Search for the cell housing the specified text and yield its (X, Y) center coordinate. 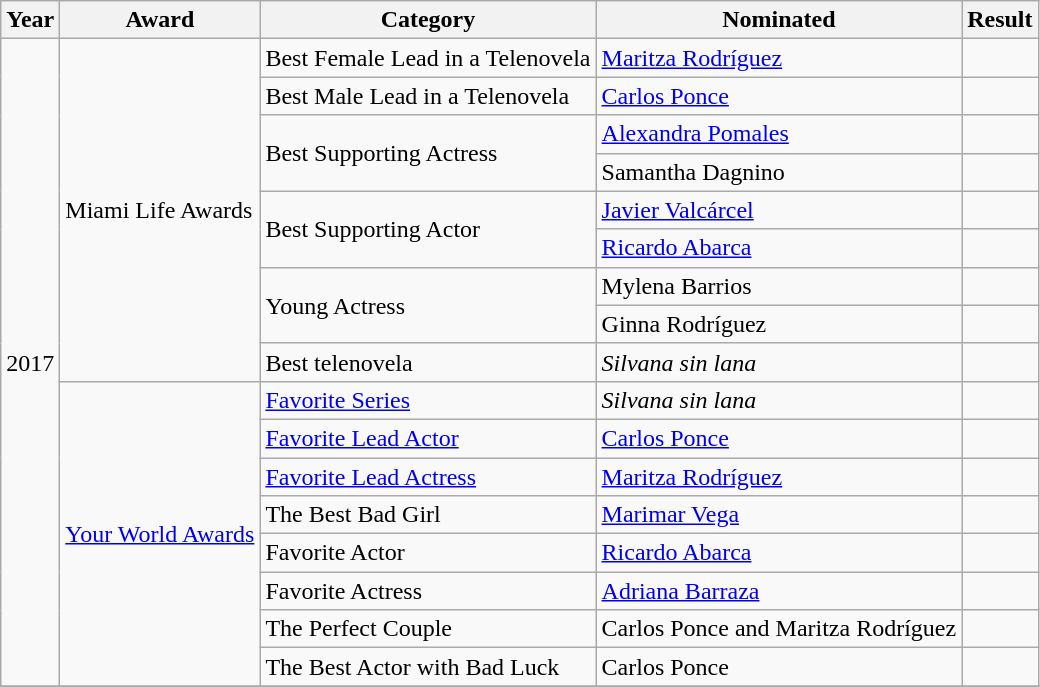
Award (160, 20)
Best telenovela (428, 362)
Category (428, 20)
Samantha Dagnino (779, 172)
Favorite Lead Actor (428, 438)
2017 (30, 362)
Marimar Vega (779, 515)
Nominated (779, 20)
Javier Valcárcel (779, 210)
Best Supporting Actor (428, 229)
Miami Life Awards (160, 210)
The Best Bad Girl (428, 515)
Favorite Actor (428, 553)
Favorite Actress (428, 591)
Best Female Lead in a Telenovela (428, 58)
The Best Actor with Bad Luck (428, 667)
Ginna Rodríguez (779, 324)
Favorite Lead Actress (428, 477)
Result (1000, 20)
Best Supporting Actress (428, 153)
Mylena Barrios (779, 286)
Adriana Barraza (779, 591)
The Perfect Couple (428, 629)
Year (30, 20)
Carlos Ponce and Maritza Rodríguez (779, 629)
Your World Awards (160, 533)
Alexandra Pomales (779, 134)
Best Male Lead in a Telenovela (428, 96)
Young Actress (428, 305)
Favorite Series (428, 400)
